Scan for the cell matching the given text and deliver its (X, Y) coordinate at center. 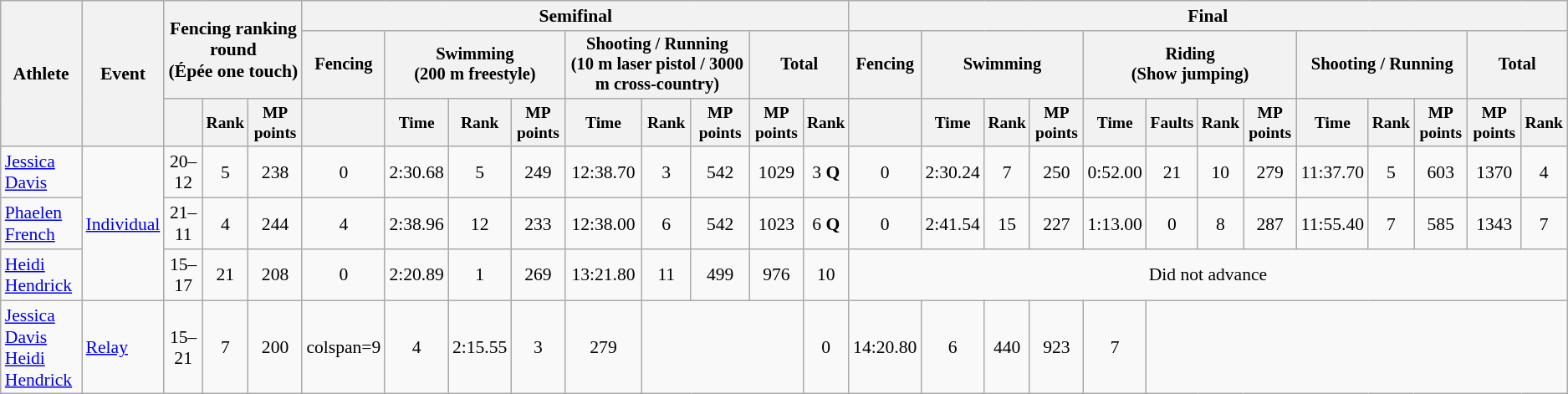
14:20.80 (885, 347)
2:41.54 (952, 224)
Fencing ranking round(Épée one touch) (232, 50)
Riding(Show jumping) (1189, 65)
Phaelen French (42, 224)
499 (720, 274)
1370 (1494, 172)
250 (1056, 172)
2:15.55 (480, 347)
Faults (1172, 122)
440 (1007, 347)
2:38.96 (416, 224)
Swimming (1002, 65)
2:20.89 (416, 274)
233 (538, 224)
1 (480, 274)
3 Q (826, 172)
11:55.40 (1333, 224)
12:38.00 (603, 224)
21–11 (182, 224)
585 (1441, 224)
Athlete (42, 74)
15–17 (182, 274)
Heidi Hendrick (42, 274)
976 (776, 274)
6 Q (826, 224)
2:30.24 (952, 172)
1:13.00 (1114, 224)
1343 (1494, 224)
208 (276, 274)
Individual (124, 224)
1023 (776, 224)
Shooting / Running (1382, 65)
Relay (124, 347)
15 (1007, 224)
0:52.00 (1114, 172)
colspan=9 (343, 347)
11 (667, 274)
Shooting / Running(10 m laser pistol / 3000 m cross-country) (657, 65)
200 (276, 347)
12:38.70 (603, 172)
249 (538, 172)
12 (480, 224)
227 (1056, 224)
2:30.68 (416, 172)
11:37.70 (1333, 172)
Final (1208, 16)
1029 (776, 172)
923 (1056, 347)
603 (1441, 172)
287 (1270, 224)
Swimming(200 m freestyle) (475, 65)
15–21 (182, 347)
8 (1221, 224)
269 (538, 274)
20–12 (182, 172)
Did not advance (1208, 274)
13:21.80 (603, 274)
Event (124, 74)
244 (276, 224)
Jessica Davis (42, 172)
Jessica DavisHeidi Hendrick (42, 347)
238 (276, 172)
Semifinal (575, 16)
